Find where the given text appears and provide that cell's center as [x, y] coordinate. 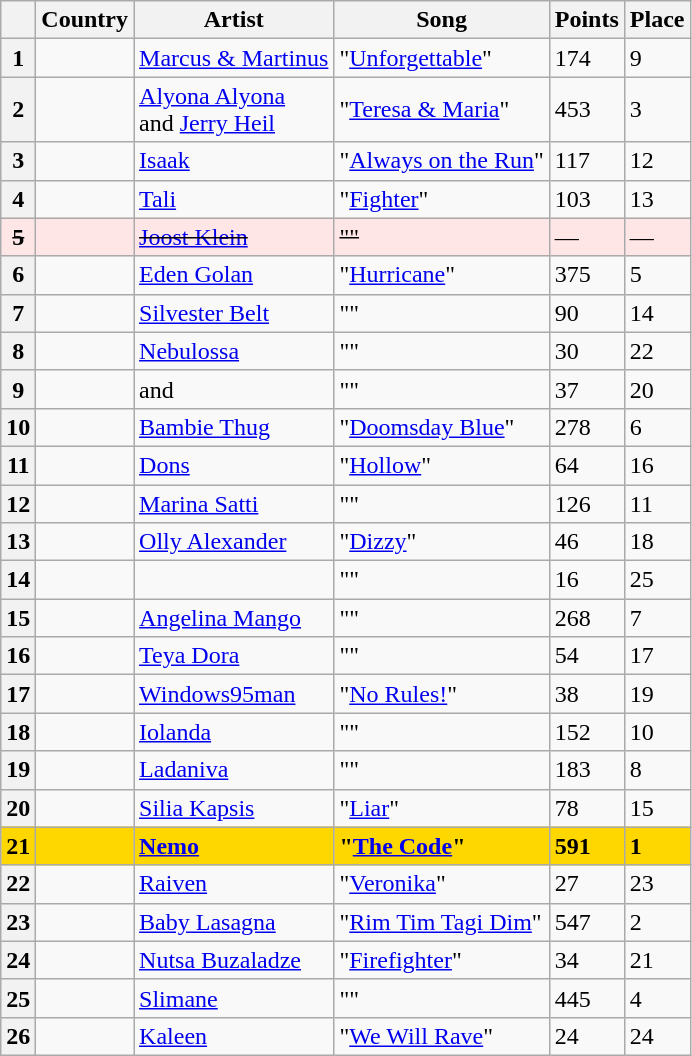
547 [586, 922]
Isaak [234, 161]
"Hurricane" [442, 275]
591 [586, 846]
183 [586, 770]
38 [586, 694]
Dons [234, 465]
46 [586, 542]
Marina Satti [234, 503]
117 [586, 161]
"Rim Tim Tagi Dim" [442, 922]
"Hollow" [442, 465]
Artist [234, 20]
37 [586, 389]
30 [586, 351]
152 [586, 732]
"We Will Rave" [442, 1036]
54 [586, 656]
Song [442, 20]
126 [586, 503]
"Teresa & Maria" [442, 110]
"Doomsday Blue" [442, 427]
Nemo [234, 846]
Silia Kapsis [234, 808]
375 [586, 275]
Alyona Alyonaand Jerry Heil [234, 110]
268 [586, 618]
174 [586, 58]
34 [586, 960]
and [234, 389]
"Firefighter" [442, 960]
64 [586, 465]
Marcus & Martinus [234, 58]
Eden Golan [234, 275]
Olly Alexander [234, 542]
27 [586, 884]
103 [586, 199]
Place [657, 20]
445 [586, 998]
Teya Dora [234, 656]
Kaleen [234, 1036]
"Veronika" [442, 884]
"Always on the Run" [442, 161]
"The Code" [442, 846]
Slimane [234, 998]
Angelina Mango [234, 618]
Baby Lasagna [234, 922]
453 [586, 110]
"No Rules!" [442, 694]
90 [586, 313]
"Unforgettable" [442, 58]
Nebulossa [234, 351]
Bambie Thug [234, 427]
Windows95man [234, 694]
"Dizzy" [442, 542]
Tali [234, 199]
278 [586, 427]
"Fighter" [442, 199]
Country [85, 20]
Ladaniva [234, 770]
Raiven [234, 884]
Joost Klein [234, 237]
Iolanda [234, 732]
Silvester Belt [234, 313]
"Liar" [442, 808]
26 [18, 1036]
78 [586, 808]
Points [586, 20]
Nutsa Buzaladze [234, 960]
